Scan for the cell matching the given text and deliver its (x, y) coordinate at center. 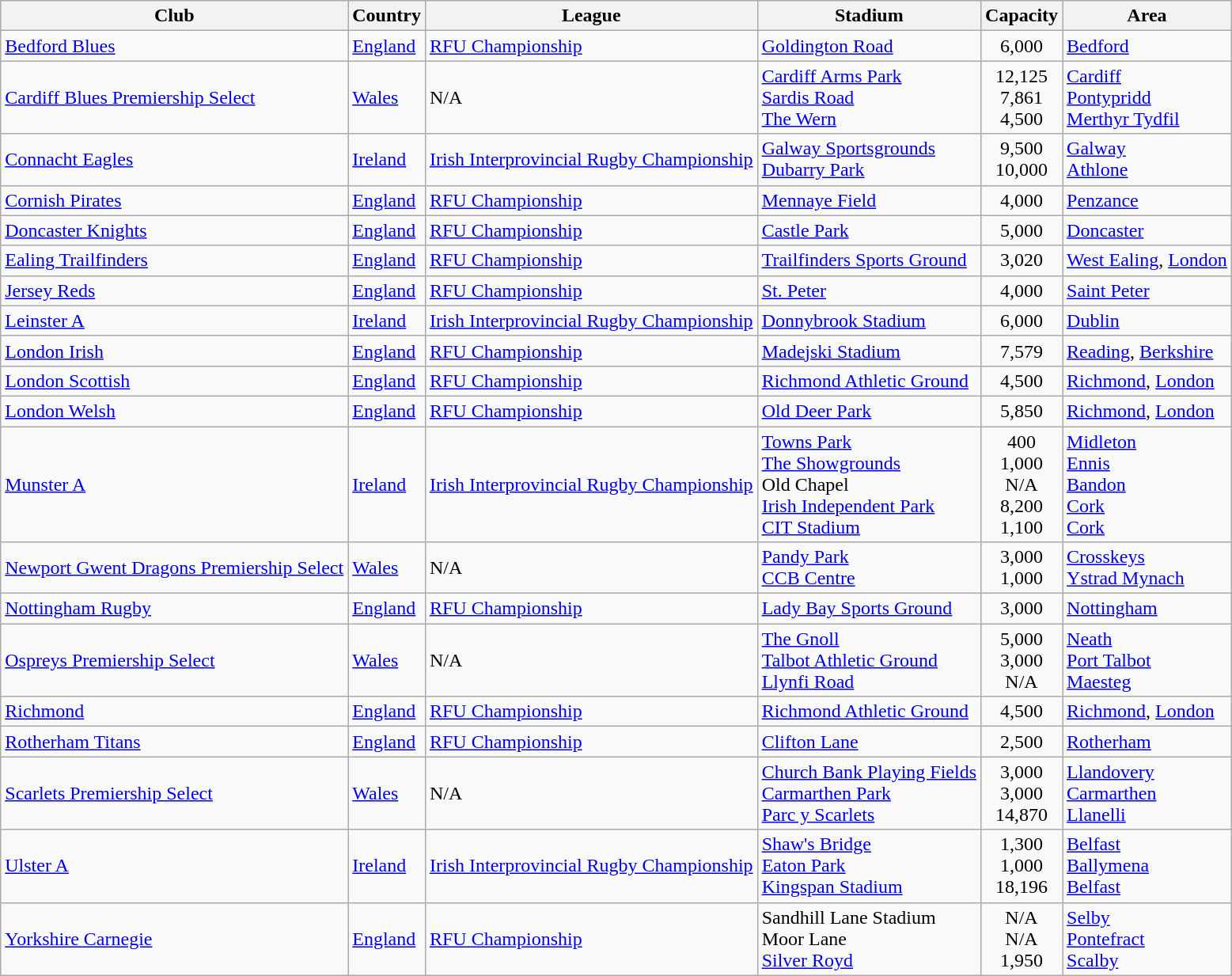
Old Deer Park (869, 411)
Donnybrook Stadium (869, 321)
Shaw's BridgeEaton ParkKingspan Stadium (869, 866)
5,850 (1022, 411)
Doncaster (1147, 230)
Goldington Road (869, 46)
3,020 (1022, 260)
Dublin (1147, 321)
Trailfinders Sports Ground (869, 260)
Bedford (1147, 46)
5,0003,000N/A (1022, 660)
Scarlets Premiership Select (174, 793)
Ealing Trailfinders (174, 260)
London Irish (174, 351)
Lady Bay Sports Ground (869, 609)
Nottingham (1147, 609)
2,500 (1022, 742)
Ulster A (174, 866)
Doncaster Knights (174, 230)
1,3001,00018,196 (1022, 866)
Ospreys Premiership Select (174, 660)
Stadium (869, 16)
Club (174, 16)
GalwayAthlone (1147, 160)
Connacht Eagles (174, 160)
Saint Peter (1147, 291)
St. Peter (869, 291)
SelbyPontefractScalby (1147, 939)
Munster A (174, 484)
Bedford Blues (174, 46)
Penzance (1147, 200)
3,000 (1022, 609)
Mennaye Field (869, 200)
Castle Park (869, 230)
Newport Gwent Dragons Premiership Select (174, 568)
Clifton Lane (869, 742)
Pandy ParkCCB Centre (869, 568)
Cornish Pirates (174, 200)
West Ealing, London (1147, 260)
CrosskeysYstrad Mynach (1147, 568)
Cardiff Arms ParkSardis RoadThe Wern (869, 97)
Sandhill Lane StadiumMoor LaneSilver Royd (869, 939)
BelfastBallymenaBelfast (1147, 866)
Jersey Reds (174, 291)
9,50010,000 (1022, 160)
LlandoveryCarmarthenLlanelli (1147, 793)
5,000 (1022, 230)
London Scottish (174, 381)
Reading, Berkshire (1147, 351)
3,0003,00014,870 (1022, 793)
Galway SportsgroundsDubarry Park (869, 160)
Leinster A (174, 321)
Towns ParkThe ShowgroundsOld ChapelIrish Independent ParkCIT Stadium (869, 484)
Area (1147, 16)
N/AN/A1,950 (1022, 939)
Capacity (1022, 16)
12,1257,8614,500 (1022, 97)
3,0001,000 (1022, 568)
Nottingham Rugby (174, 609)
Madejski Stadium (869, 351)
Rotherham Titans (174, 742)
Cardiff Blues Premiership Select (174, 97)
MidletonEnnisBandonCorkCork (1147, 484)
The GnollTalbot Athletic GroundLlynfi Road (869, 660)
Rotherham (1147, 742)
London Welsh (174, 411)
Richmond (174, 712)
Church Bank Playing FieldsCarmarthen ParkParc y Scarlets (869, 793)
NeathPort TalbotMaesteg (1147, 660)
4001,000N/A8,2001,100 (1022, 484)
7,579 (1022, 351)
CardiffPontypriddMerthyr Tydfil (1147, 97)
League (591, 16)
Country (387, 16)
Yorkshire Carnegie (174, 939)
